Return (X, Y) of the center of cell containing provided text 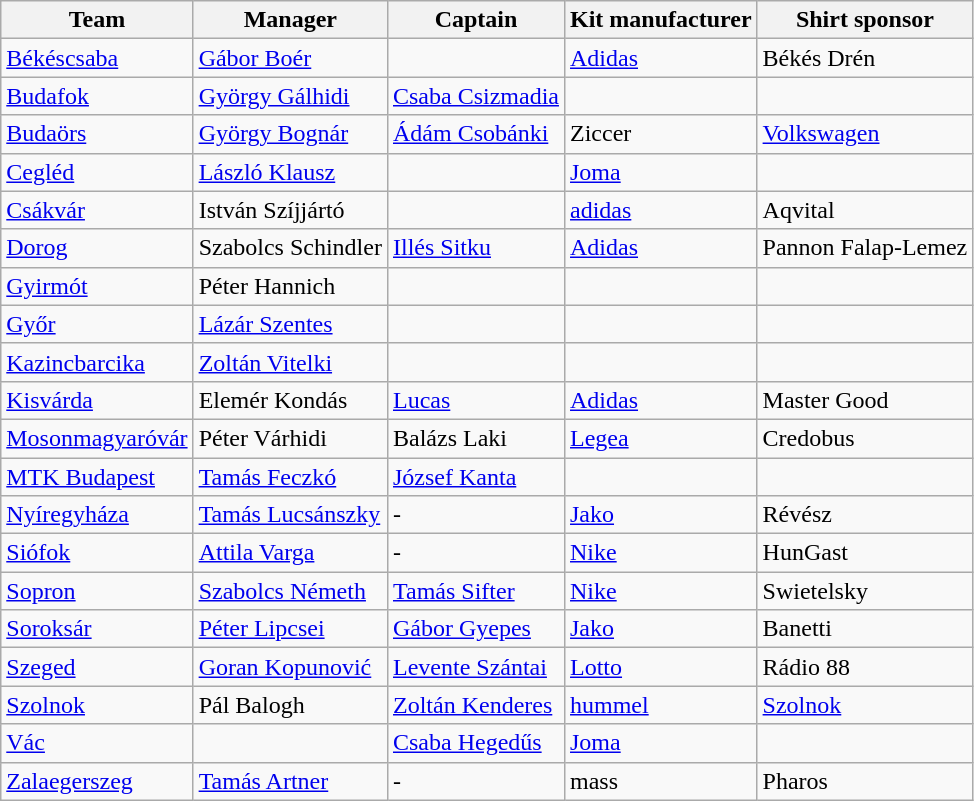
Péter Lipcsei (290, 629)
Tamás Sifter (476, 591)
Lucas (476, 400)
Cegléd (97, 172)
György Gálhidi (290, 96)
Credobus (865, 438)
Elemér Kondás (290, 400)
Master Good (865, 400)
Csaba Csizmadia (476, 96)
Zoltán Kenderes (476, 705)
Zoltán Vitelki (290, 362)
Szeged (97, 667)
Legea (660, 438)
MTK Budapest (97, 477)
Budaörs (97, 134)
HunGast (865, 553)
Péter Hannich (290, 286)
Sopron (97, 591)
Ádám Csobánki (476, 134)
Tamás Feczkó (290, 477)
Kazincbarcika (97, 362)
hummel (660, 705)
Manager (290, 20)
Szabolcs Schindler (290, 248)
Csákvár (97, 210)
István Szíjjártó (290, 210)
László Klausz (290, 172)
Zalaegerszeg (97, 781)
Gábor Boér (290, 58)
Gábor Gyepes (476, 629)
György Bognár (290, 134)
Csaba Hegedűs (476, 743)
Volkswagen (865, 134)
Goran Kopunović (290, 667)
Nyíregyháza (97, 515)
Captain (476, 20)
Swietelsky (865, 591)
Lázár Szentes (290, 324)
Aqvital (865, 210)
Budafok (97, 96)
József Kanta (476, 477)
Balázs Laki (476, 438)
Lotto (660, 667)
Banetti (865, 629)
Gyirmót (97, 286)
Shirt sponsor (865, 20)
Siófok (97, 553)
Ziccer (660, 134)
Soroksár (97, 629)
Levente Szántai (476, 667)
Attila Varga (290, 553)
Kit manufacturer (660, 20)
Vác (97, 743)
Illés Sitku (476, 248)
Kisvárda (97, 400)
Pannon Falap-Lemez (865, 248)
Péter Várhidi (290, 438)
Békéscsaba (97, 58)
Team (97, 20)
Rádio 88 (865, 667)
Pál Balogh (290, 705)
Szabolcs Németh (290, 591)
Tamás Artner (290, 781)
adidas (660, 210)
Békés Drén (865, 58)
Révész (865, 515)
Győr (97, 324)
Tamás Lucsánszky (290, 515)
Pharos (865, 781)
mass (660, 781)
Mosonmagyaróvár (97, 438)
Dorog (97, 248)
